For the text-containing cell, return its midpoint in [X, Y] coordinate format. 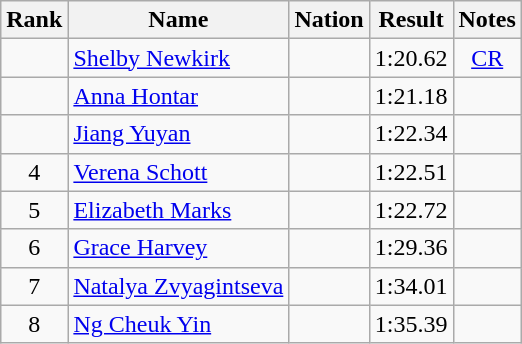
1:22.34 [411, 134]
7 [34, 286]
5 [34, 210]
Elizabeth Marks [178, 210]
Ng Cheuk Yin [178, 324]
Nation [329, 20]
Notes [487, 20]
1:29.36 [411, 248]
CR [487, 58]
1:35.39 [411, 324]
Jiang Yuyan [178, 134]
Natalya Zvyagintseva [178, 286]
Grace Harvey [178, 248]
4 [34, 172]
1:21.18 [411, 96]
Name [178, 20]
1:22.51 [411, 172]
Result [411, 20]
Anna Hontar [178, 96]
6 [34, 248]
8 [34, 324]
Rank [34, 20]
1:20.62 [411, 58]
1:22.72 [411, 210]
Shelby Newkirk [178, 58]
1:34.01 [411, 286]
Verena Schott [178, 172]
